From the cell containing the given text, extract its center point as (X, Y) coordinate. 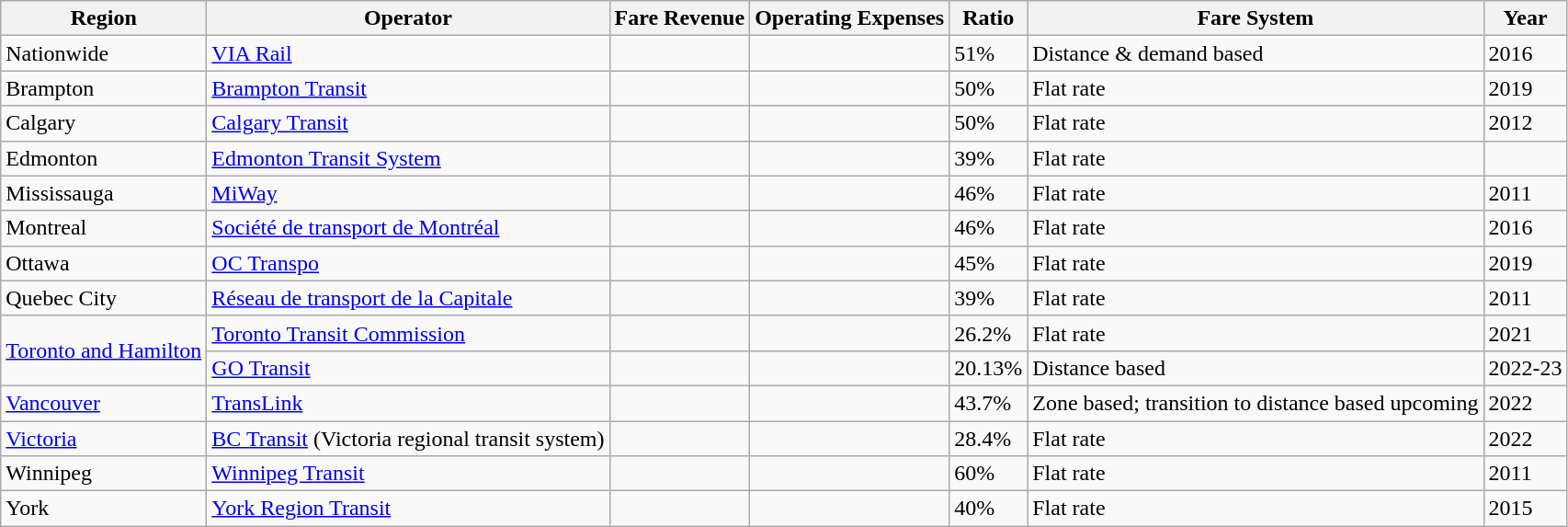
51% (989, 53)
Distance & demand based (1256, 53)
Distance based (1256, 368)
Montreal (104, 228)
Winnipeg (104, 474)
40% (989, 509)
Brampton Transit (408, 88)
Winnipeg Transit (408, 474)
20.13% (989, 368)
Quebec City (104, 298)
Toronto and Hamilton (104, 350)
60% (989, 474)
Toronto Transit Commission (408, 333)
45% (989, 263)
Edmonton (104, 158)
Year (1526, 18)
2021 (1526, 333)
Vancouver (104, 403)
Société de transport de Montréal (408, 228)
26.2% (989, 333)
Fare Revenue (680, 18)
2015 (1526, 509)
OC Transpo (408, 263)
Nationwide (104, 53)
Operating Expenses (849, 18)
2022-23 (1526, 368)
2012 (1526, 123)
Réseau de transport de la Capitale (408, 298)
43.7% (989, 403)
TransLink (408, 403)
York Region Transit (408, 509)
Victoria (104, 439)
Operator (408, 18)
28.4% (989, 439)
Fare System (1256, 18)
MiWay (408, 193)
Calgary (104, 123)
York (104, 509)
Ottawa (104, 263)
Zone based; transition to distance based upcoming (1256, 403)
VIA Rail (408, 53)
Edmonton Transit System (408, 158)
GO Transit (408, 368)
BC Transit (Victoria regional transit system) (408, 439)
Brampton (104, 88)
Region (104, 18)
Ratio (989, 18)
Mississauga (104, 193)
Calgary Transit (408, 123)
